Determine the [x, y] coordinate at the center of the cell enclosing the given text.  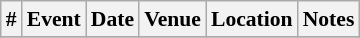
Event [54, 19]
Date [112, 19]
Location [252, 19]
# [12, 19]
Venue [172, 19]
Notes [329, 19]
